Scan for the cell matching the given text and deliver its [x, y] coordinate at center. 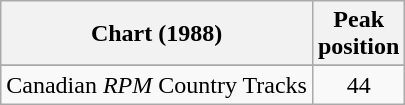
Peakposition [358, 34]
Chart (1988) [157, 34]
Canadian RPM Country Tracks [157, 85]
44 [358, 85]
